Scan for the cell matching the given text and deliver its (X, Y) coordinate at center. 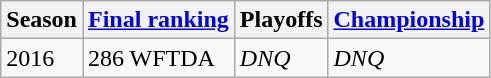
2016 (42, 58)
286 WFTDA (158, 58)
Playoffs (281, 20)
Season (42, 20)
Championship (409, 20)
Final ranking (158, 20)
